Detect which cell encompasses the target text, then output its (x, y) center coordinate. 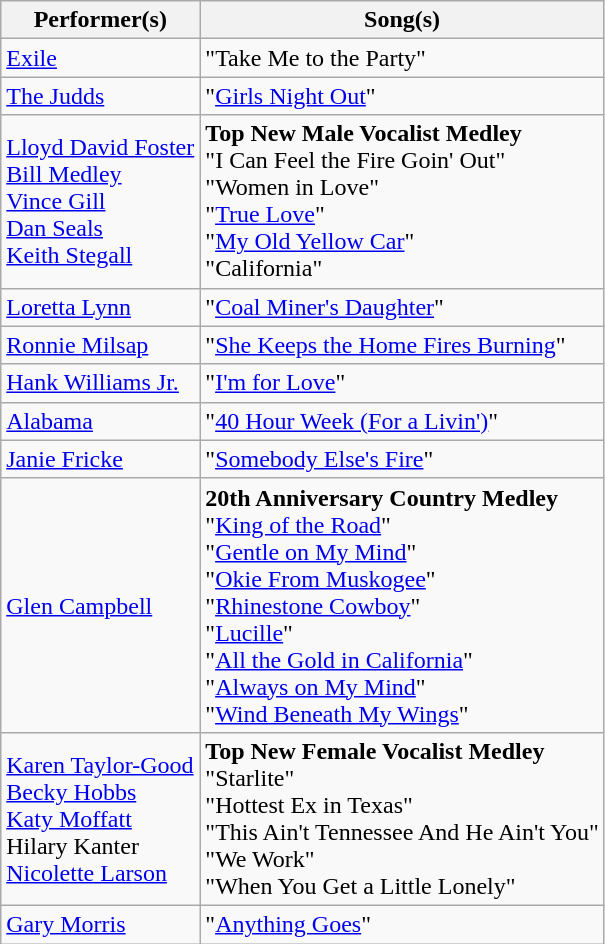
"40 Hour Week (For a Livin')" (402, 421)
"She Keeps the Home Fires Burning" (402, 345)
Loretta Lynn (100, 307)
"I'm for Love" (402, 383)
Performer(s) (100, 20)
Gary Morris (100, 924)
Top New Male Vocalist Medley"I Can Feel the Fire Goin' Out""Women in Love""True Love""My Old Yellow Car""California" (402, 202)
Ronnie Milsap (100, 345)
Glen Campbell (100, 605)
Janie Fricke (100, 459)
The Judds (100, 96)
Karen Taylor-GoodBecky HobbsKaty MoffattHilary KanterNicolette Larson (100, 818)
"Take Me to the Party" (402, 58)
"Somebody Else's Fire" (402, 459)
"Girls Night Out" (402, 96)
Hank Williams Jr. (100, 383)
Alabama (100, 421)
Top New Female Vocalist Medley"Starlite""Hottest Ex in Texas""This Ain't Tennessee And He Ain't You""We Work""When You Get a Little Lonely" (402, 818)
"Anything Goes" (402, 924)
"Coal Miner's Daughter" (402, 307)
Lloyd David FosterBill MedleyVince GillDan SealsKeith Stegall (100, 202)
Exile (100, 58)
Song(s) (402, 20)
